Capture the cell that displays the provided text and extract its [x, y] central coordinate. 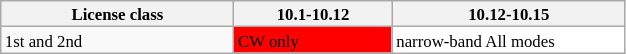
10.1-10.12 [313, 14]
1st and 2nd [118, 40]
License class [118, 14]
CW only [313, 40]
10.12-10.15 [508, 14]
narrow-band All modes [508, 40]
